Detect which cell encompasses the target text, then output its [X, Y] center coordinate. 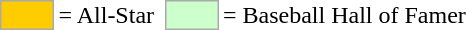
= All-Star [106, 15]
